Detect which cell encompasses the target text, then output its [x, y] center coordinate. 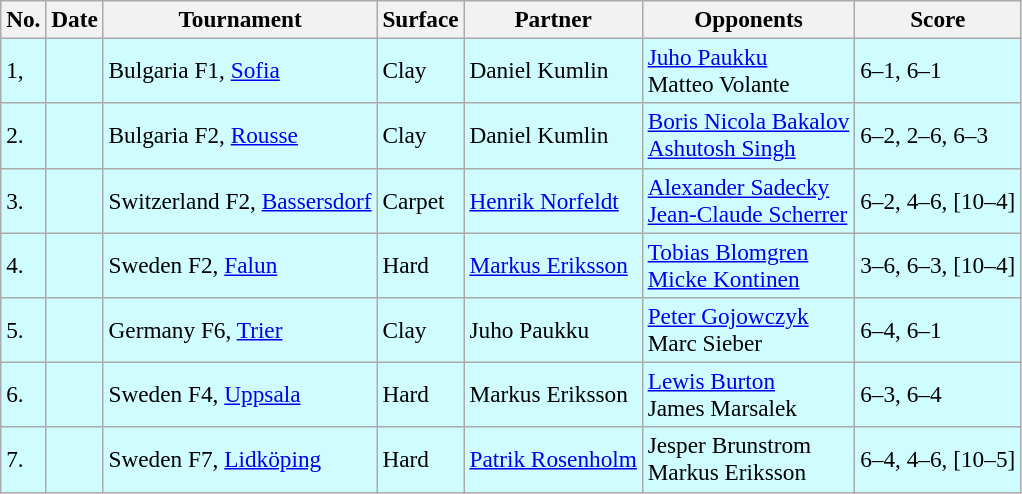
Partner [553, 19]
Alexander Sadecky Jean-Claude Scherrer [748, 200]
7. [24, 460]
Tournament [240, 19]
6–4, 6–1 [938, 330]
Score [938, 19]
Carpet [420, 200]
Germany F6, Trier [240, 330]
Jesper Brunstrom Markus Eriksson [748, 460]
6–4, 4–6, [10–5] [938, 460]
Juho Paukku [553, 330]
6–3, 6–4 [938, 394]
Boris Nicola Bakalov Ashutosh Singh [748, 136]
Sweden F2, Falun [240, 264]
Patrik Rosenholm [553, 460]
Switzerland F2, Bassersdorf [240, 200]
4. [24, 264]
Date [74, 19]
6–2, 2–6, 6–3 [938, 136]
Tobias Blomgren Micke Kontinen [748, 264]
Lewis Burton James Marsalek [748, 394]
No. [24, 19]
Sweden F4, Uppsala [240, 394]
Bulgaria F1, Sofia [240, 70]
3–6, 6–3, [10–4] [938, 264]
Bulgaria F2, Rousse [240, 136]
2. [24, 136]
Sweden F7, Lidköping [240, 460]
6–2, 4–6, [10–4] [938, 200]
3. [24, 200]
6–1, 6–1 [938, 70]
Juho Paukku Matteo Volante [748, 70]
Peter Gojowczyk Marc Sieber [748, 330]
Henrik Norfeldt [553, 200]
1, [24, 70]
Opponents [748, 19]
6. [24, 394]
5. [24, 330]
Surface [420, 19]
